Scan for the cell matching the given text and deliver its (X, Y) coordinate at center. 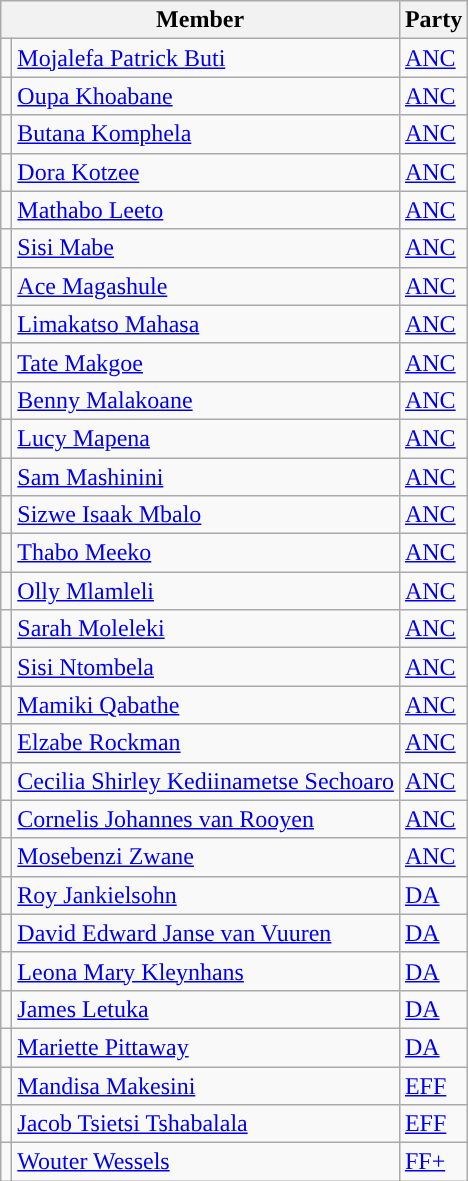
Thabo Meeko (206, 553)
Party (433, 20)
Member (200, 20)
Mariette Pittaway (206, 1047)
Ace Magashule (206, 286)
Sisi Ntombela (206, 667)
Jacob Tsietsi Tshabalala (206, 1124)
Sisi Mabe (206, 248)
Benny Malakoane (206, 400)
Cecilia Shirley Kediinametse Sechoaro (206, 781)
Sarah Moleleki (206, 629)
Tate Makgoe (206, 362)
Sam Mashinini (206, 477)
Leona Mary Kleynhans (206, 971)
David Edward Janse van Vuuren (206, 933)
Mathabo Leeto (206, 210)
James Letuka (206, 1009)
FF+ (433, 1162)
Oupa Khoabane (206, 96)
Lucy Mapena (206, 438)
Wouter Wessels (206, 1162)
Elzabe Rockman (206, 743)
Limakatso Mahasa (206, 324)
Cornelis Johannes van Rooyen (206, 819)
Dora Kotzee (206, 172)
Mamiki Qabathe (206, 705)
Mojalefa Patrick Buti (206, 58)
Mosebenzi Zwane (206, 857)
Butana Komphela (206, 134)
Roy Jankielsohn (206, 895)
Sizwe Isaak Mbalo (206, 515)
Olly Mlamleli (206, 591)
Mandisa Makesini (206, 1085)
